Capture the cell that displays the provided text and extract its (X, Y) central coordinate. 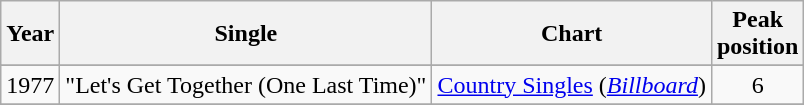
6 (757, 85)
Peakposition (757, 34)
Chart (572, 34)
Single (246, 34)
1977 (30, 85)
Year (30, 34)
"Let's Get Together (One Last Time)" (246, 85)
Country Singles (Billboard) (572, 85)
